Extract the [x, y] coordinate from the center of the cell holding the provided text.  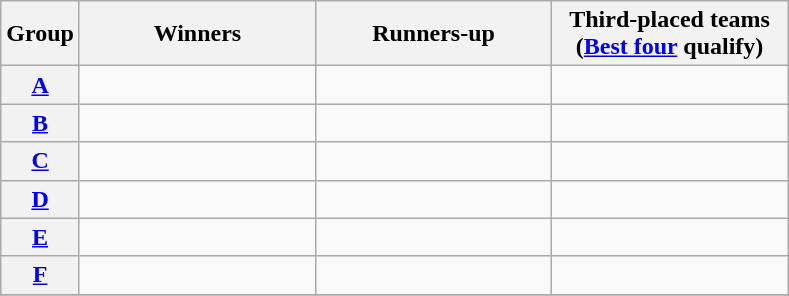
F [40, 275]
B [40, 123]
D [40, 199]
A [40, 85]
Winners [197, 34]
Runners-up [433, 34]
Third-placed teams(Best four qualify) [670, 34]
E [40, 237]
C [40, 161]
Group [40, 34]
